Return [x, y] of the center of cell containing provided text 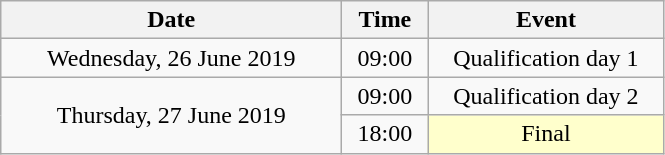
Time [385, 20]
Thursday, 27 June 2019 [172, 115]
Wednesday, 26 June 2019 [172, 58]
18:00 [385, 134]
Date [172, 20]
Event [546, 20]
Qualification day 1 [546, 58]
Final [546, 134]
Qualification day 2 [546, 96]
